Detect which cell encompasses the target text, then output its [x, y] center coordinate. 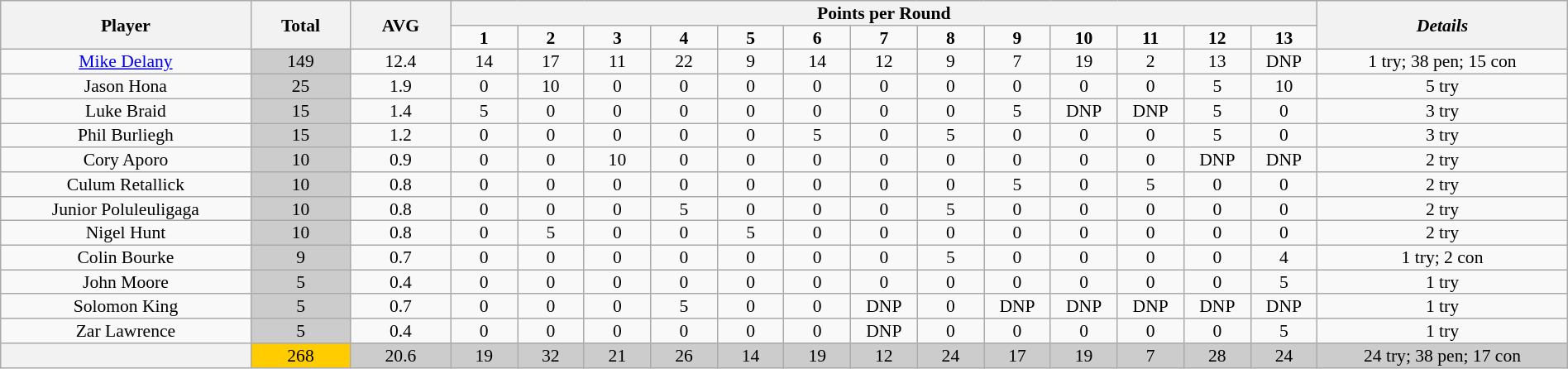
Solomon King [126, 307]
21 [617, 356]
AVG [400, 25]
Jason Hona [126, 87]
24 try; 38 pen; 17 con [1442, 356]
Total [301, 25]
5 try [1442, 87]
8 [951, 38]
Phil Burliegh [126, 136]
1.9 [400, 87]
Junior Poluleuligaga [126, 209]
26 [685, 356]
Culum Retallick [126, 184]
3 [617, 38]
1.2 [400, 136]
0.9 [400, 160]
1 [485, 38]
22 [685, 62]
1.4 [400, 111]
John Moore [126, 282]
Colin Bourke [126, 258]
268 [301, 356]
Mike Delany [126, 62]
Details [1442, 25]
Points per Round [884, 13]
Zar Lawrence [126, 331]
6 [817, 38]
20.6 [400, 356]
149 [301, 62]
Nigel Hunt [126, 233]
Player [126, 25]
1 try; 38 pen; 15 con [1442, 62]
Cory Aporo [126, 160]
12.4 [400, 62]
Luke Braid [126, 111]
25 [301, 87]
32 [551, 356]
28 [1217, 356]
1 try; 2 con [1442, 258]
